From the cell containing the given text, extract its center point as (x, y) coordinate. 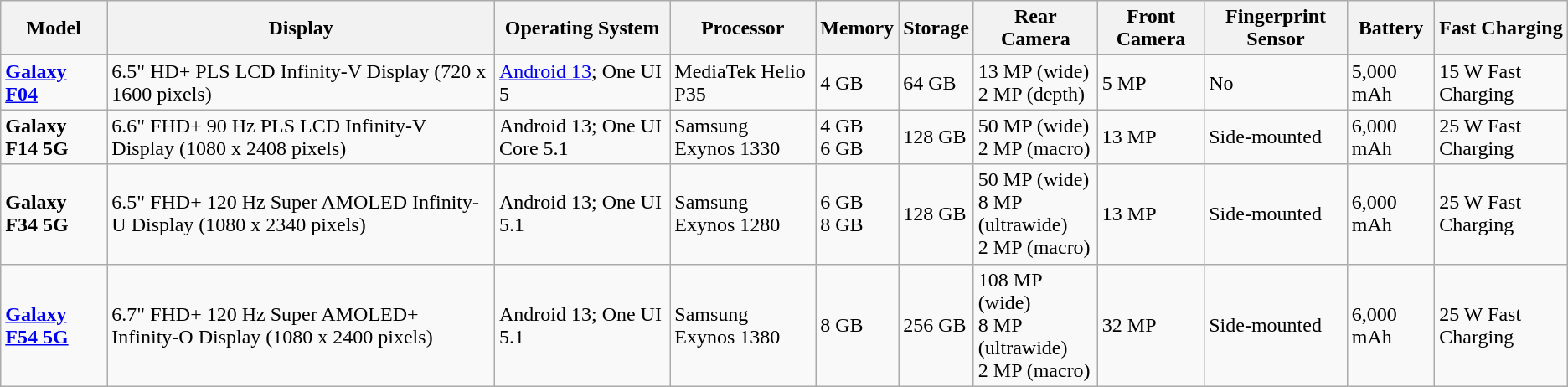
Fingerprint Sensor (1277, 28)
Samsung Exynos 1280 (743, 214)
5,000 mAh (1390, 82)
6.6" FHD+ 90 Hz PLS LCD Infinity-V Display (1080 x 2408 pixels) (302, 137)
Front Camera (1151, 28)
13 MP (wide)2 MP (depth) (1035, 82)
50 MP (wide)8 MP (ultrawide)2 MP (macro) (1035, 214)
Galaxy F54 5G (54, 325)
6.5" FHD+ 120 Hz Super AMOLED Infinity-U Display (1080 x 2340 pixels) (302, 214)
Processor (743, 28)
64 GB (936, 82)
15 W Fast Charging (1501, 82)
Rear Camera (1035, 28)
Galaxy F34 5G (54, 214)
Battery (1390, 28)
8 GB (858, 325)
256 GB (936, 325)
50 MP (wide)2 MP (macro) (1035, 137)
Galaxy F04 (54, 82)
Operating System (581, 28)
Samsung Exynos 1330 (743, 137)
6.5" HD+ PLS LCD Infinity-V Display (720 x 1600 pixels) (302, 82)
Samsung Exynos 1380 (743, 325)
5 MP (1151, 82)
MediaTek Helio P35 (743, 82)
Model (54, 28)
Android 13; One UI Core 5.1 (581, 137)
Memory (858, 28)
Galaxy F14 5G (54, 137)
32 MP (1151, 325)
Display (302, 28)
108 MP (wide)8 MP (ultrawide)2 MP (macro) (1035, 325)
Storage (936, 28)
4 GB (858, 82)
No (1277, 82)
4 GB6 GB (858, 137)
Fast Charging (1501, 28)
Android 13; One UI 5 (581, 82)
6.7" FHD+ 120 Hz Super AMOLED+ Infinity-O Display (1080 x 2400 pixels) (302, 325)
6 GB8 GB (858, 214)
